Return the [X, Y] coordinate for the center point of the cell that contains the specified text.  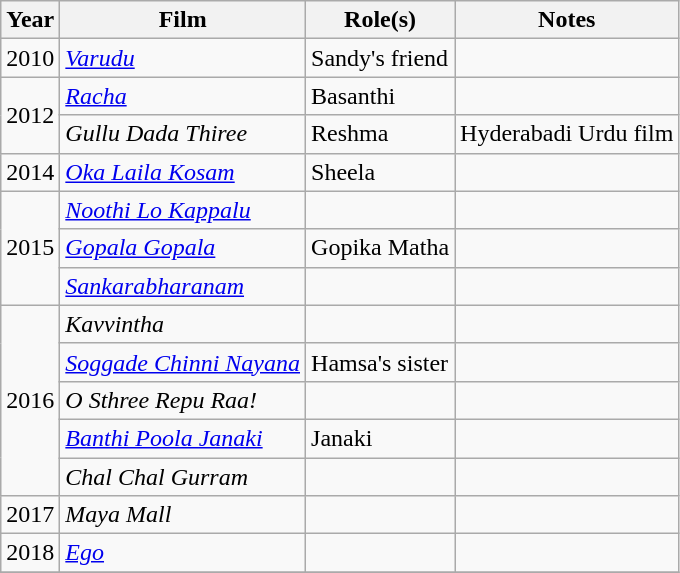
2016 [30, 400]
Gopala Gopala [183, 248]
2015 [30, 248]
Janaki [380, 438]
2010 [30, 58]
Chal Chal Gurram [183, 477]
Kavvintha [183, 324]
Sankarabharanam [183, 286]
Soggade Chinni Nayana [183, 362]
Oka Laila Kosam [183, 172]
Sheela [380, 172]
Ego [183, 553]
Reshma [380, 134]
Maya Mall [183, 515]
Varudu [183, 58]
Role(s) [380, 20]
Sandy's friend [380, 58]
2012 [30, 115]
Gopika Matha [380, 248]
2017 [30, 515]
O Sthree Repu Raa! [183, 400]
2014 [30, 172]
2018 [30, 553]
Year [30, 20]
Notes [567, 20]
Basanthi [380, 96]
Noothi Lo Kappalu [183, 210]
Hamsa's sister [380, 362]
Racha [183, 96]
Hyderabadi Urdu film [567, 134]
Banthi Poola Janaki [183, 438]
Gullu Dada Thiree [183, 134]
Film [183, 20]
